Pinpoint the cell where the given text exists, returning its [x, y] midpoint coordinate. 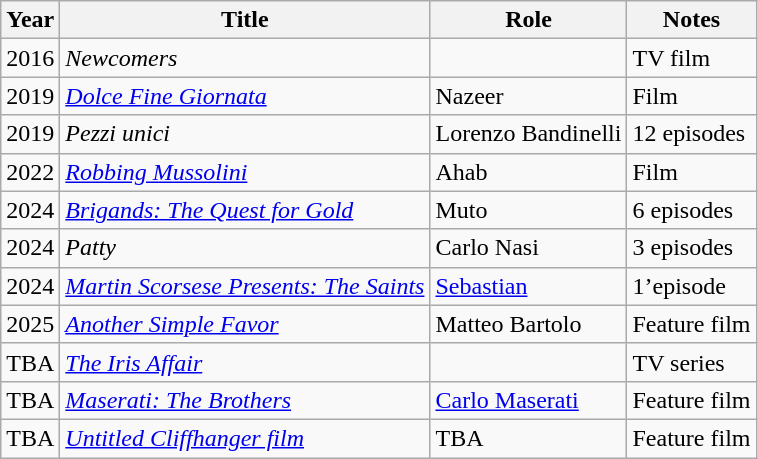
Role [528, 20]
Notes [692, 20]
3 episodes [692, 248]
Pezzi unici [245, 134]
Lorenzo Bandinelli [528, 134]
Year [30, 20]
Martin Scorsese Presents: The Saints [245, 286]
Untitled Cliffhanger film [245, 438]
Maserati: The Brothers [245, 400]
Muto [528, 210]
2022 [30, 172]
Dolce Fine Giornata [245, 96]
TV series [692, 362]
2016 [30, 58]
The Iris Affair [245, 362]
Title [245, 20]
Ahab [528, 172]
Sebastian [528, 286]
Newcomers [245, 58]
Carlo Nasi [528, 248]
Brigands: The Quest for Gold [245, 210]
Nazeer [528, 96]
1’episode [692, 286]
Patty [245, 248]
6 episodes [692, 210]
12 episodes [692, 134]
Another Simple Favor [245, 324]
2025 [30, 324]
TV film [692, 58]
Matteo Bartolo [528, 324]
Carlo Maserati [528, 400]
Robbing Mussolini [245, 172]
